Extract the [x, y] coordinate from the center of the cell holding the provided text.  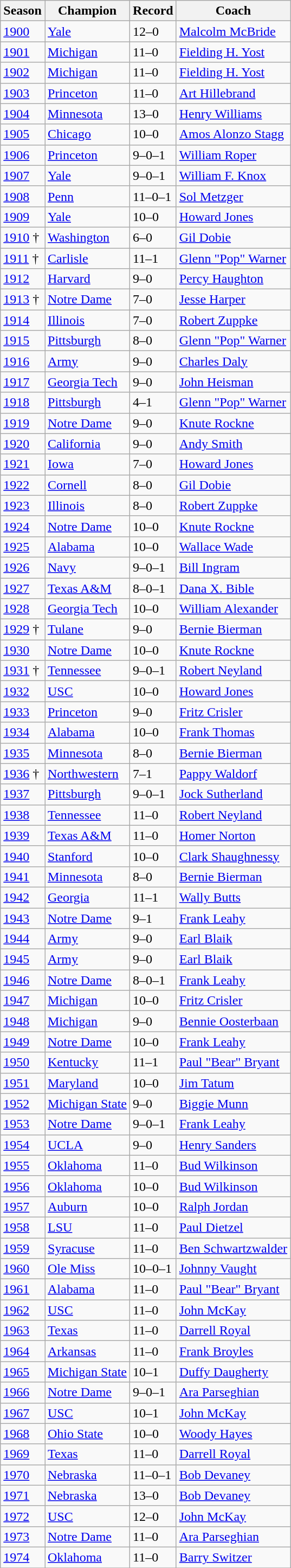
Sol Metzger [233, 196]
Biggie Munn [233, 1104]
1914 [23, 320]
Arkansas [87, 1351]
1966 [23, 1392]
1971 [23, 1495]
Pappy Waldorf [233, 774]
1907 [23, 176]
1969 [23, 1454]
1970 [23, 1475]
9–1 [153, 918]
1944 [23, 939]
1937 [23, 794]
Henry Williams [233, 114]
Clark Shaughnessy [233, 856]
1936 † [23, 774]
UCLA [87, 1145]
1932 [23, 691]
Chicago [87, 134]
1942 [23, 897]
4–1 [153, 403]
1950 [23, 1062]
1934 [23, 733]
Season [23, 11]
1959 [23, 1248]
Malcolm McBride [233, 31]
6–0 [153, 237]
William Roper [233, 155]
1920 [23, 444]
1921 [23, 464]
Northwestern [87, 774]
1912 [23, 279]
Ohio State [87, 1434]
1938 [23, 815]
Wallace Wade [233, 547]
Iowa [87, 464]
Harvard [87, 279]
1951 [23, 1083]
Frank Thomas [233, 733]
Jesse Harper [233, 300]
Charles Daly [233, 361]
Dana X. Bible [233, 588]
1903 [23, 93]
Auburn [87, 1207]
1931 † [23, 671]
1935 [23, 753]
Carlisle [87, 258]
1956 [23, 1186]
Johnny Vaught [233, 1269]
Navy [87, 567]
Bill Ingram [233, 567]
Stanford [87, 856]
7–1 [153, 774]
1913 † [23, 300]
Penn [87, 196]
1918 [23, 403]
John Heisman [233, 382]
1949 [23, 1042]
1911 † [23, 258]
Amos Alonzo Stagg [233, 134]
1925 [23, 547]
1906 [23, 155]
Paul Dietzel [233, 1227]
William F. Knox [233, 176]
1962 [23, 1310]
LSU [87, 1227]
Duffy Daugherty [233, 1372]
1964 [23, 1351]
Henry Sanders [233, 1145]
1943 [23, 918]
1923 [23, 506]
Record [153, 11]
1904 [23, 114]
1946 [23, 980]
Georgia [87, 897]
Maryland [87, 1083]
1927 [23, 588]
1945 [23, 960]
1902 [23, 73]
Frank Broyles [233, 1351]
1940 [23, 856]
Wally Butts [233, 897]
Jock Sutherland [233, 794]
1941 [23, 877]
1922 [23, 485]
1952 [23, 1104]
1908 [23, 196]
Tulane [87, 630]
1939 [23, 835]
1933 [23, 712]
Ole Miss [87, 1269]
1901 [23, 52]
1958 [23, 1227]
1961 [23, 1290]
Kentucky [87, 1062]
1916 [23, 361]
1963 [23, 1331]
Barry Switzer [233, 1557]
1919 [23, 423]
1909 [23, 217]
California [87, 444]
Jim Tatum [233, 1083]
1900 [23, 31]
1972 [23, 1516]
Washington [87, 237]
1947 [23, 1001]
1929 † [23, 630]
1924 [23, 526]
1930 [23, 650]
1954 [23, 1145]
Andy Smith [233, 444]
Bennie Oosterbaan [233, 1021]
1973 [23, 1537]
1974 [23, 1557]
1967 [23, 1413]
1955 [23, 1165]
Art Hillebrand [233, 93]
Coach [233, 11]
1965 [23, 1372]
1957 [23, 1207]
10–0–1 [153, 1269]
1968 [23, 1434]
1928 [23, 609]
Ralph Jordan [233, 1207]
1917 [23, 382]
1926 [23, 567]
Woody Hayes [233, 1434]
1953 [23, 1124]
Percy Haughton [233, 279]
1948 [23, 1021]
1960 [23, 1269]
Champion [87, 11]
Cornell [87, 485]
1910 † [23, 237]
William Alexander [233, 609]
Ben Schwartzwalder [233, 1248]
Syracuse [87, 1248]
Homer Norton [233, 835]
1915 [23, 341]
1905 [23, 134]
